Detect which cell encompasses the target text, then output its [X, Y] center coordinate. 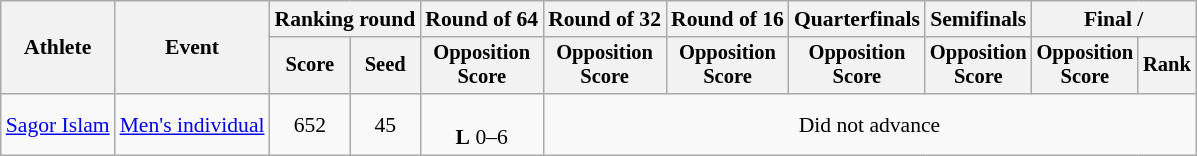
Final / [1114, 19]
Score [310, 66]
652 [310, 124]
Seed [385, 66]
Did not advance [870, 124]
Event [192, 48]
45 [385, 124]
Sagor Islam [58, 124]
Semifinals [978, 19]
Round of 32 [604, 19]
Ranking round [346, 19]
Men's individual [192, 124]
Athlete [58, 48]
Quarterfinals [857, 19]
Round of 64 [482, 19]
L 0–6 [482, 124]
Round of 16 [728, 19]
Rank [1167, 66]
